Return [x, y] of the center of cell containing provided text 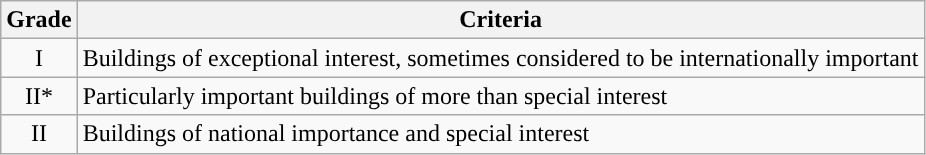
II [39, 134]
II* [39, 96]
I [39, 58]
Buildings of exceptional interest, sometimes considered to be internationally important [500, 58]
Particularly important buildings of more than special interest [500, 96]
Grade [39, 20]
Criteria [500, 20]
Buildings of national importance and special interest [500, 134]
